Pinpoint the cell where the given text exists, returning its [x, y] midpoint coordinate. 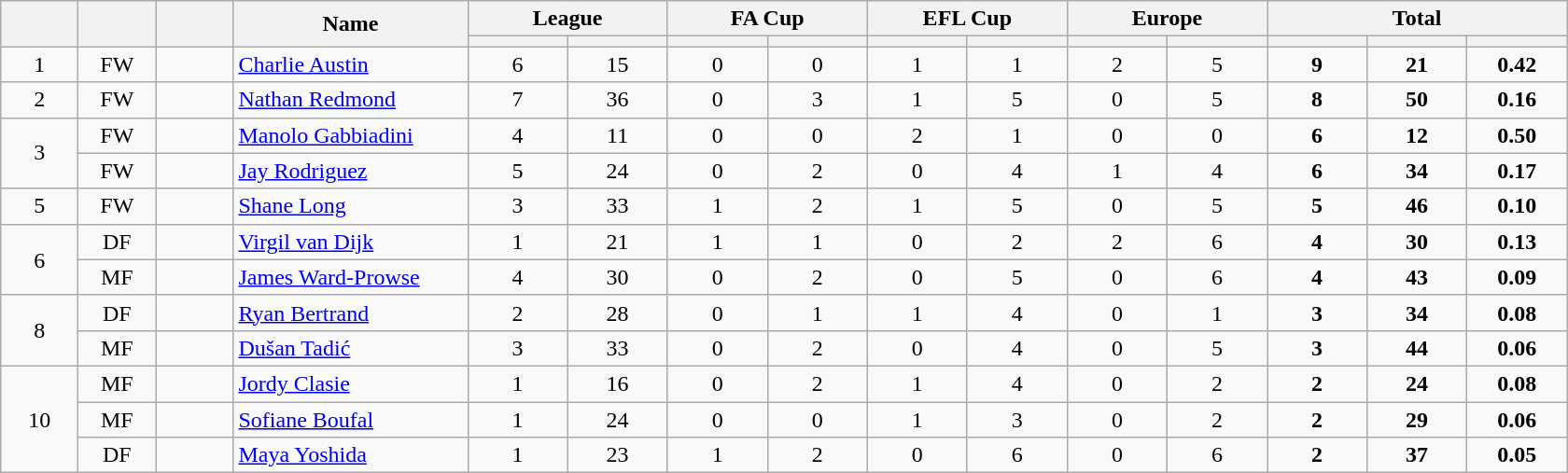
11 [618, 135]
28 [618, 313]
James Ward-Prowse [351, 277]
Manolo Gabbiadini [351, 135]
46 [1417, 206]
0.05 [1518, 455]
15 [618, 64]
EFL Cup [967, 19]
7 [517, 100]
0.13 [1518, 242]
Virgil van Dijk [351, 242]
FA Cup [767, 19]
43 [1417, 277]
Jay Rodriguez [351, 171]
0.16 [1518, 100]
Total [1417, 19]
29 [1417, 419]
12 [1417, 135]
44 [1417, 348]
Sofiane Boufal [351, 419]
16 [618, 383]
50 [1417, 100]
Jordy Clasie [351, 383]
0.10 [1518, 206]
Shane Long [351, 206]
Charlie Austin [351, 64]
Nathan Redmond [351, 100]
10 [39, 419]
23 [618, 455]
9 [1318, 64]
Ryan Bertrand [351, 313]
0.17 [1518, 171]
0.42 [1518, 64]
37 [1417, 455]
Dušan Tadić [351, 348]
Maya Yoshida [351, 455]
0.09 [1518, 277]
Name [351, 24]
0.50 [1518, 135]
36 [618, 100]
League [567, 19]
Europe [1167, 19]
